Capture the cell that displays the provided text and extract its [X, Y] central coordinate. 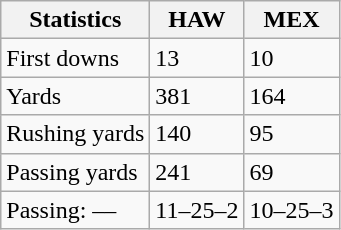
Passing: –– [76, 210]
381 [197, 96]
Passing yards [76, 172]
Statistics [76, 20]
140 [197, 134]
13 [197, 58]
Yards [76, 96]
69 [292, 172]
10–25–3 [292, 210]
11–25–2 [197, 210]
10 [292, 58]
HAW [197, 20]
95 [292, 134]
Rushing yards [76, 134]
164 [292, 96]
MEX [292, 20]
First downs [76, 58]
241 [197, 172]
